Pinpoint the cell where the given text exists, returning its [x, y] midpoint coordinate. 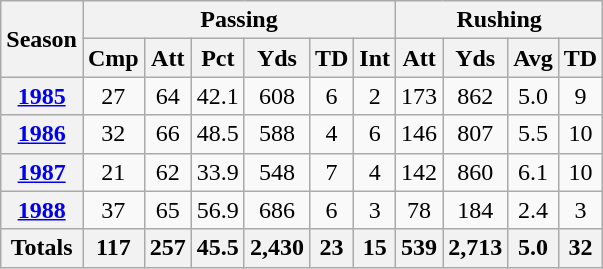
807 [476, 134]
45.5 [218, 248]
173 [420, 96]
Passing [238, 20]
2.4 [534, 210]
9 [580, 96]
1985 [42, 96]
2,430 [276, 248]
7 [331, 172]
2 [375, 96]
Avg [534, 58]
6.1 [534, 172]
860 [476, 172]
Cmp [113, 58]
184 [476, 210]
686 [276, 210]
Rushing [500, 20]
862 [476, 96]
2,713 [476, 248]
588 [276, 134]
48.5 [218, 134]
37 [113, 210]
1986 [42, 134]
1988 [42, 210]
62 [168, 172]
65 [168, 210]
21 [113, 172]
78 [420, 210]
142 [420, 172]
15 [375, 248]
1987 [42, 172]
117 [113, 248]
146 [420, 134]
257 [168, 248]
5.5 [534, 134]
539 [420, 248]
56.9 [218, 210]
64 [168, 96]
608 [276, 96]
Int [375, 58]
42.1 [218, 96]
Pct [218, 58]
27 [113, 96]
23 [331, 248]
Totals [42, 248]
548 [276, 172]
66 [168, 134]
33.9 [218, 172]
Season [42, 39]
